Pinpoint the cell where the given text exists, returning its (x, y) midpoint coordinate. 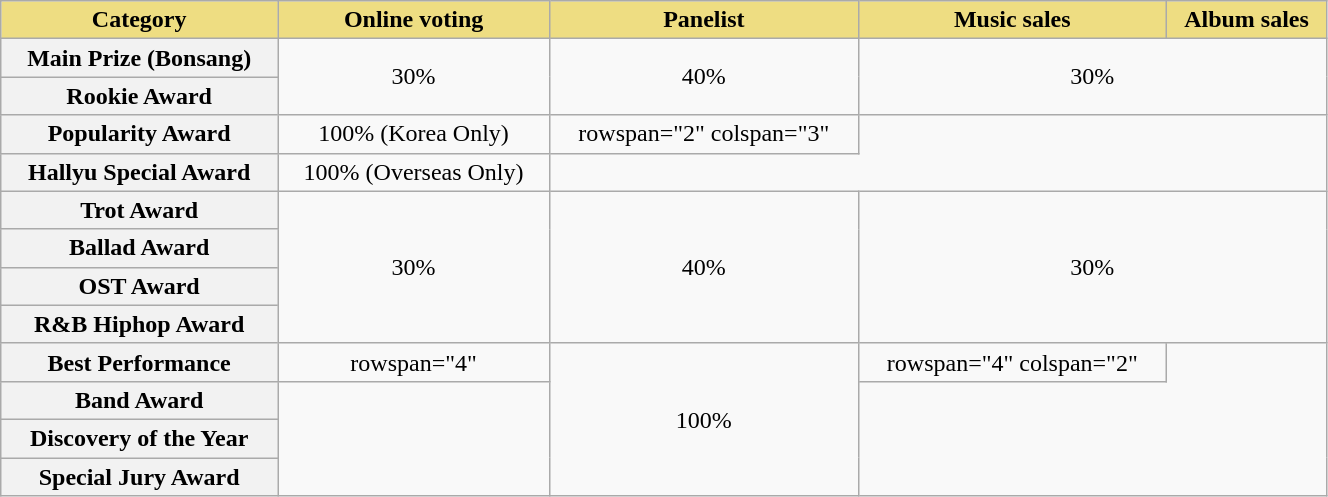
Trot Award (140, 210)
100% (Korea Only) (414, 134)
Best Performance (140, 362)
rowspan="2" colspan="3" (704, 134)
Online voting (414, 20)
Special Jury Award (140, 477)
rowspan="4" colspan="2" (1012, 362)
OST Award (140, 286)
R&B Hiphop Award (140, 324)
Discovery of the Year (140, 438)
Hallyu Special Award (140, 172)
Band Award (140, 400)
Main Prize (Bonsang) (140, 58)
rowspan="4" (414, 362)
Category (140, 20)
Ballad Award (140, 248)
Music sales (1012, 20)
100% (Overseas Only) (414, 172)
Rookie Award (140, 96)
Album sales (1247, 20)
Popularity Award (140, 134)
100% (704, 419)
Panelist (704, 20)
